Detect which cell encompasses the target text, then output its [X, Y] center coordinate. 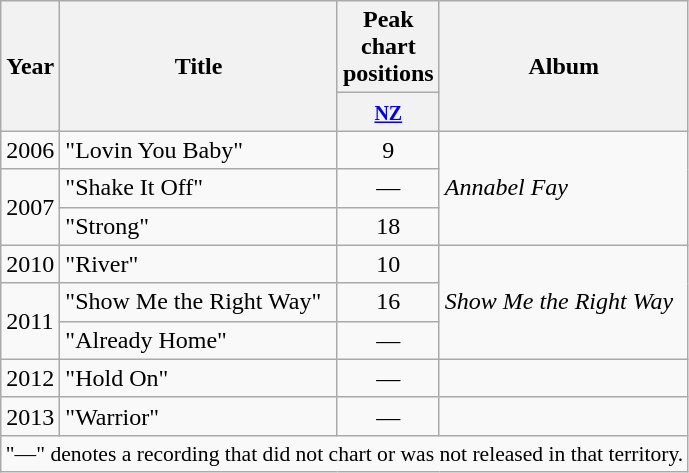
"—" denotes a recording that did not chart or was not released in that territory. [345, 453]
Annabel Fay [564, 188]
"Already Home" [199, 340]
16 [388, 302]
Album [564, 66]
"Hold On" [199, 378]
2007 [30, 207]
10 [388, 264]
Peak chart positions [388, 47]
"Shake It Off" [199, 188]
Show Me the Right Way [564, 302]
2010 [30, 264]
Year [30, 66]
2006 [30, 150]
"Warrior" [199, 416]
"Lovin You Baby" [199, 150]
2011 [30, 321]
2013 [30, 416]
"Show Me the Right Way" [199, 302]
9 [388, 150]
"Strong" [199, 226]
2012 [30, 378]
Title [199, 66]
"River" [199, 264]
NZ [388, 112]
18 [388, 226]
